Return (X, Y) of the center of cell containing provided text 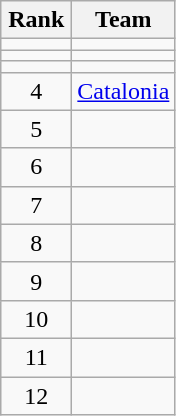
9 (36, 281)
10 (36, 319)
6 (36, 167)
12 (36, 395)
8 (36, 243)
11 (36, 357)
5 (36, 129)
Rank (36, 20)
Catalonia (124, 91)
7 (36, 205)
Team (124, 20)
4 (36, 91)
